Capture the cell that displays the provided text and extract its [X, Y] central coordinate. 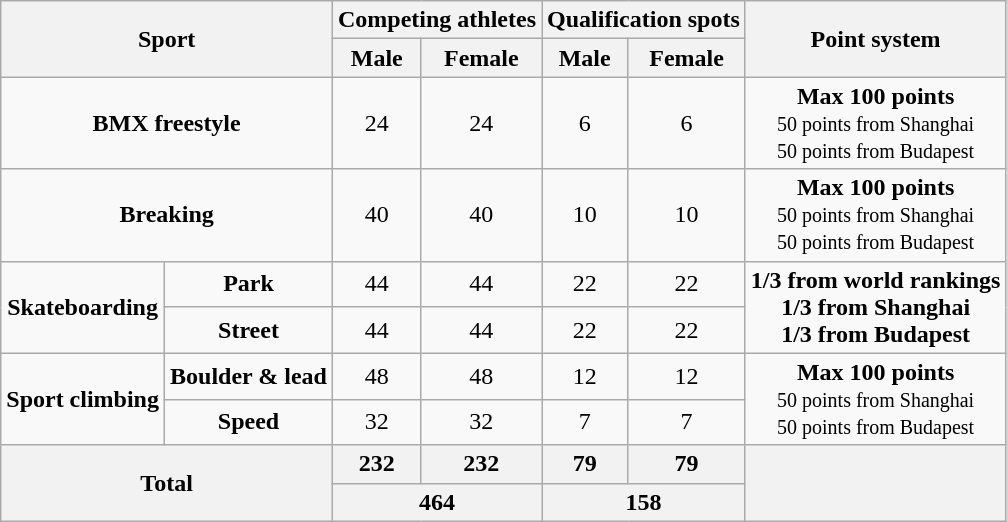
Skateboarding [83, 307]
Boulder & lead [249, 376]
Street [249, 330]
158 [644, 502]
Total [167, 483]
464 [436, 502]
Qualification spots [644, 20]
Breaking [167, 215]
1/3 from world rankings1/3 from Shanghai1/3 from Budapest [876, 307]
Point system [876, 39]
Sport climbing [83, 399]
Competing athletes [436, 20]
Sport [167, 39]
Speed [249, 422]
Park [249, 284]
BMX freestyle [167, 123]
